Extract the [x, y] coordinate from the center of the cell holding the provided text.  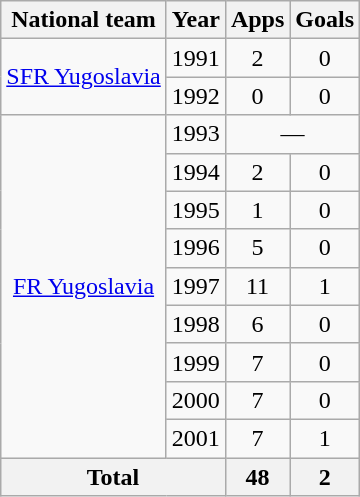
5 [257, 248]
1999 [196, 362]
Goals [325, 20]
48 [257, 477]
11 [257, 286]
6 [257, 324]
— [292, 134]
National team [84, 20]
1994 [196, 172]
1997 [196, 286]
2000 [196, 400]
1996 [196, 248]
1991 [196, 58]
1995 [196, 210]
SFR Yugoslavia [84, 77]
Apps [257, 20]
1993 [196, 134]
Year [196, 20]
Total [114, 477]
2001 [196, 438]
1992 [196, 96]
FR Yugoslavia [84, 286]
1998 [196, 324]
